Capture the cell that displays the provided text and extract its (X, Y) central coordinate. 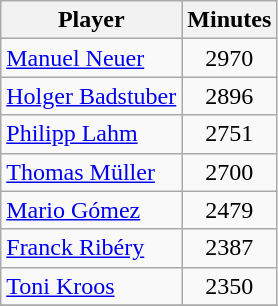
Mario Gómez (92, 210)
Player (92, 20)
2700 (230, 172)
Franck Ribéry (92, 248)
2896 (230, 96)
Holger Badstuber (92, 96)
2387 (230, 248)
2970 (230, 58)
Toni Kroos (92, 286)
2479 (230, 210)
Thomas Müller (92, 172)
Minutes (230, 20)
Manuel Neuer (92, 58)
Philipp Lahm (92, 134)
2350 (230, 286)
2751 (230, 134)
